Identify which cell holds the provided text, then report its [X, Y] central coordinate. 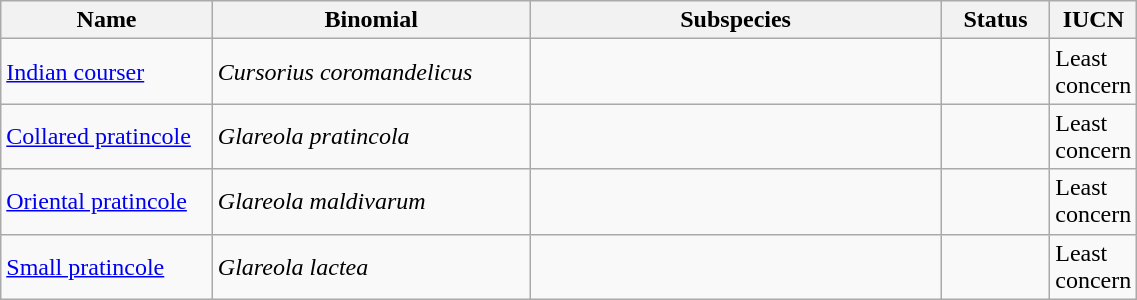
Glareola pratincola [371, 136]
Subspecies [736, 20]
IUCN [1094, 20]
Collared pratincole [107, 136]
Glareola maldivarum [371, 202]
Cursorius coromandelicus [371, 72]
Small pratincole [107, 266]
Status [996, 20]
Name [107, 20]
Binomial [371, 20]
Oriental pratincole [107, 202]
Indian courser [107, 72]
Glareola lactea [371, 266]
